Find where the given text appears and provide that cell's center as [X, Y] coordinate. 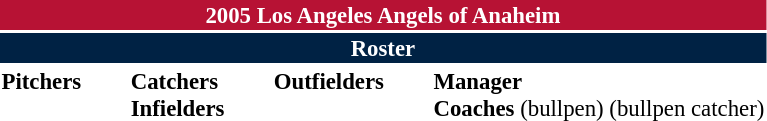
Roster [383, 48]
2005 Los Angeles Angels of Anaheim [383, 15]
